From the cell containing the given text, extract its center point as (X, Y) coordinate. 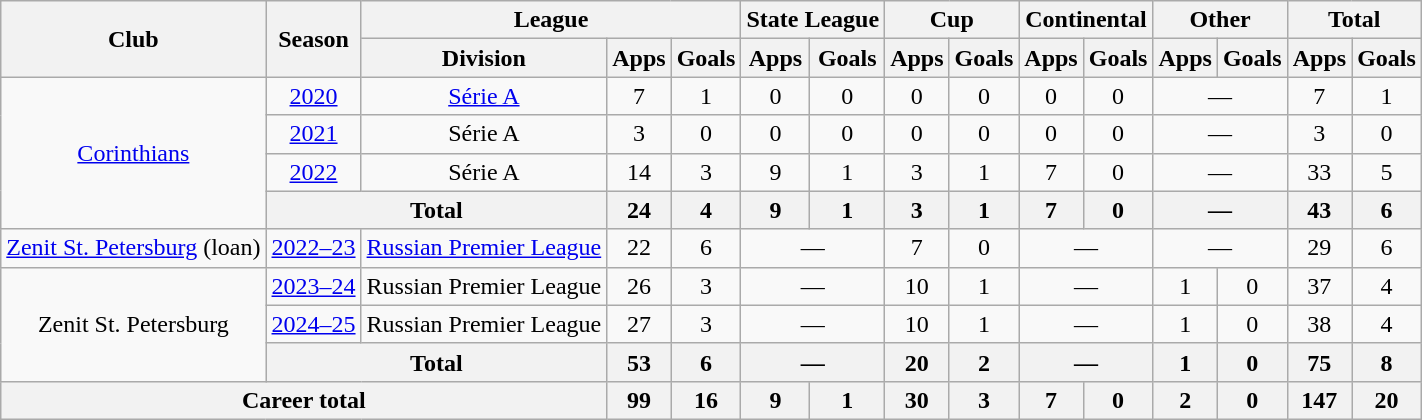
24 (639, 210)
Zenit St. Petersburg (loan) (134, 248)
5 (1387, 172)
Corinthians (134, 153)
33 (1319, 172)
2024–25 (314, 324)
Other (1220, 20)
38 (1319, 324)
Division (484, 58)
75 (1319, 362)
2021 (314, 134)
2023–24 (314, 286)
30 (917, 400)
Cup (952, 20)
26 (639, 286)
43 (1319, 210)
16 (706, 400)
22 (639, 248)
Season (314, 39)
Continental (1086, 20)
2022 (314, 172)
53 (639, 362)
29 (1319, 248)
14 (639, 172)
2020 (314, 96)
Club (134, 39)
Career total (304, 400)
99 (639, 400)
37 (1319, 286)
League (551, 20)
State League (813, 20)
27 (639, 324)
Zenit St. Petersburg (134, 324)
8 (1387, 362)
147 (1319, 400)
2022–23 (314, 248)
